Return the (X, Y) coordinate for the center point of the cell that contains the specified text.  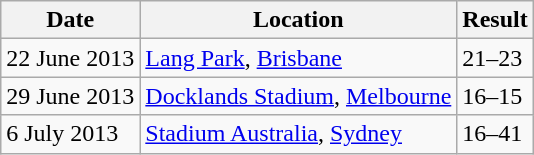
Location (298, 20)
6 July 2013 (70, 134)
29 June 2013 (70, 96)
21–23 (495, 58)
Stadium Australia, Sydney (298, 134)
22 June 2013 (70, 58)
16–41 (495, 134)
Docklands Stadium, Melbourne (298, 96)
Date (70, 20)
Lang Park, Brisbane (298, 58)
Result (495, 20)
16–15 (495, 96)
